Extract the [X, Y] coordinate from the center of the cell holding the provided text.  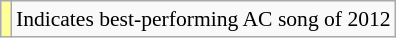
Indicates best-performing AC song of 2012 [204, 19]
